Return the (x, y) coordinate for the center point of the cell that contains the specified text.  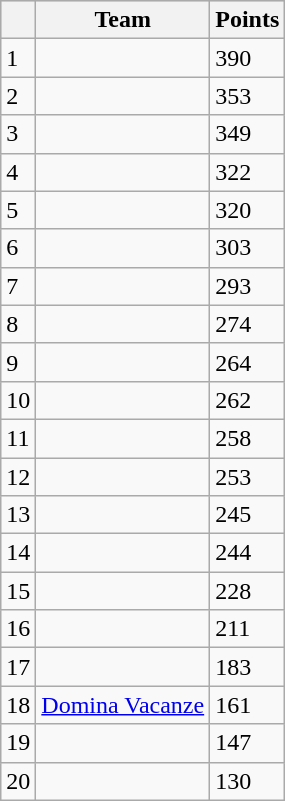
14 (18, 553)
Points (248, 20)
303 (248, 248)
211 (248, 629)
19 (18, 743)
161 (248, 705)
1 (18, 58)
5 (18, 210)
244 (248, 553)
20 (18, 781)
12 (18, 477)
353 (248, 96)
349 (248, 134)
147 (248, 743)
8 (18, 324)
390 (248, 58)
7 (18, 286)
130 (248, 781)
11 (18, 438)
320 (248, 210)
258 (248, 438)
Team (123, 20)
228 (248, 591)
264 (248, 362)
274 (248, 324)
2 (18, 96)
3 (18, 134)
245 (248, 515)
183 (248, 667)
13 (18, 515)
17 (18, 667)
262 (248, 400)
10 (18, 400)
253 (248, 477)
16 (18, 629)
Domina Vacanze (123, 705)
15 (18, 591)
293 (248, 286)
18 (18, 705)
322 (248, 172)
9 (18, 362)
6 (18, 248)
4 (18, 172)
